Detect which cell encompasses the target text, then output its [x, y] center coordinate. 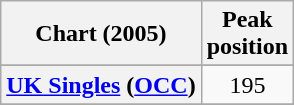
Peakposition [247, 34]
Chart (2005) [101, 34]
UK Singles (OCC) [101, 85]
195 [247, 85]
